For the text-containing cell, return its midpoint in [x, y] coordinate format. 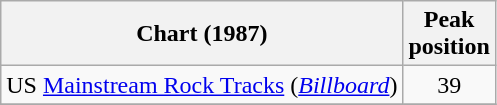
US Mainstream Rock Tracks (Billboard) [202, 85]
Peakposition [449, 34]
39 [449, 85]
Chart (1987) [202, 34]
